Extract the (x, y) coordinate from the center of the cell holding the provided text.  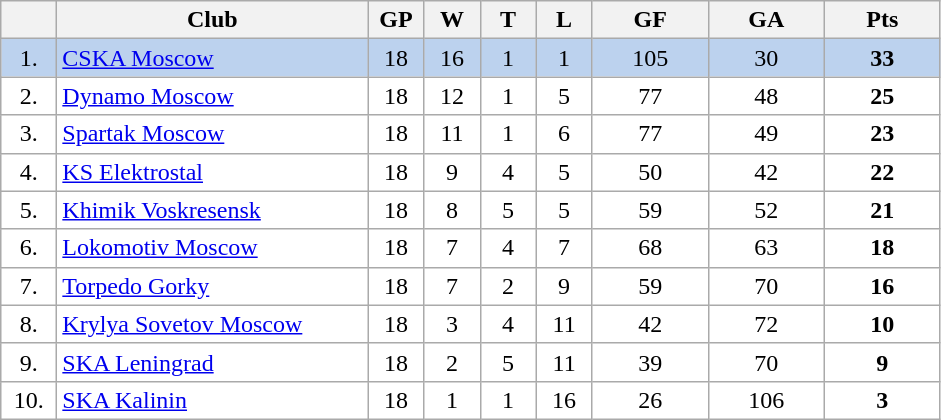
23 (882, 134)
106 (766, 400)
52 (766, 210)
8. (29, 324)
7. (29, 286)
10. (29, 400)
W (452, 20)
Krylya Sovetov Moscow (212, 324)
SKA Kalinin (212, 400)
T (508, 20)
GF (650, 20)
105 (650, 58)
Pts (882, 20)
2. (29, 96)
SKA Leningrad (212, 362)
63 (766, 248)
6. (29, 248)
21 (882, 210)
72 (766, 324)
12 (452, 96)
25 (882, 96)
6 (564, 134)
Torpedo Gorky (212, 286)
GA (766, 20)
26 (650, 400)
33 (882, 58)
KS Elektrostal (212, 172)
9. (29, 362)
Khimik Voskresensk (212, 210)
30 (766, 58)
68 (650, 248)
39 (650, 362)
Lokomotiv Moscow (212, 248)
8 (452, 210)
Dynamo Moscow (212, 96)
Spartak Moscow (212, 134)
CSKA Moscow (212, 58)
1. (29, 58)
50 (650, 172)
Club (212, 20)
22 (882, 172)
10 (882, 324)
4. (29, 172)
48 (766, 96)
3. (29, 134)
5. (29, 210)
L (564, 20)
GP (396, 20)
49 (766, 134)
